Extract the [X, Y] coordinate from the center of the cell holding the provided text.  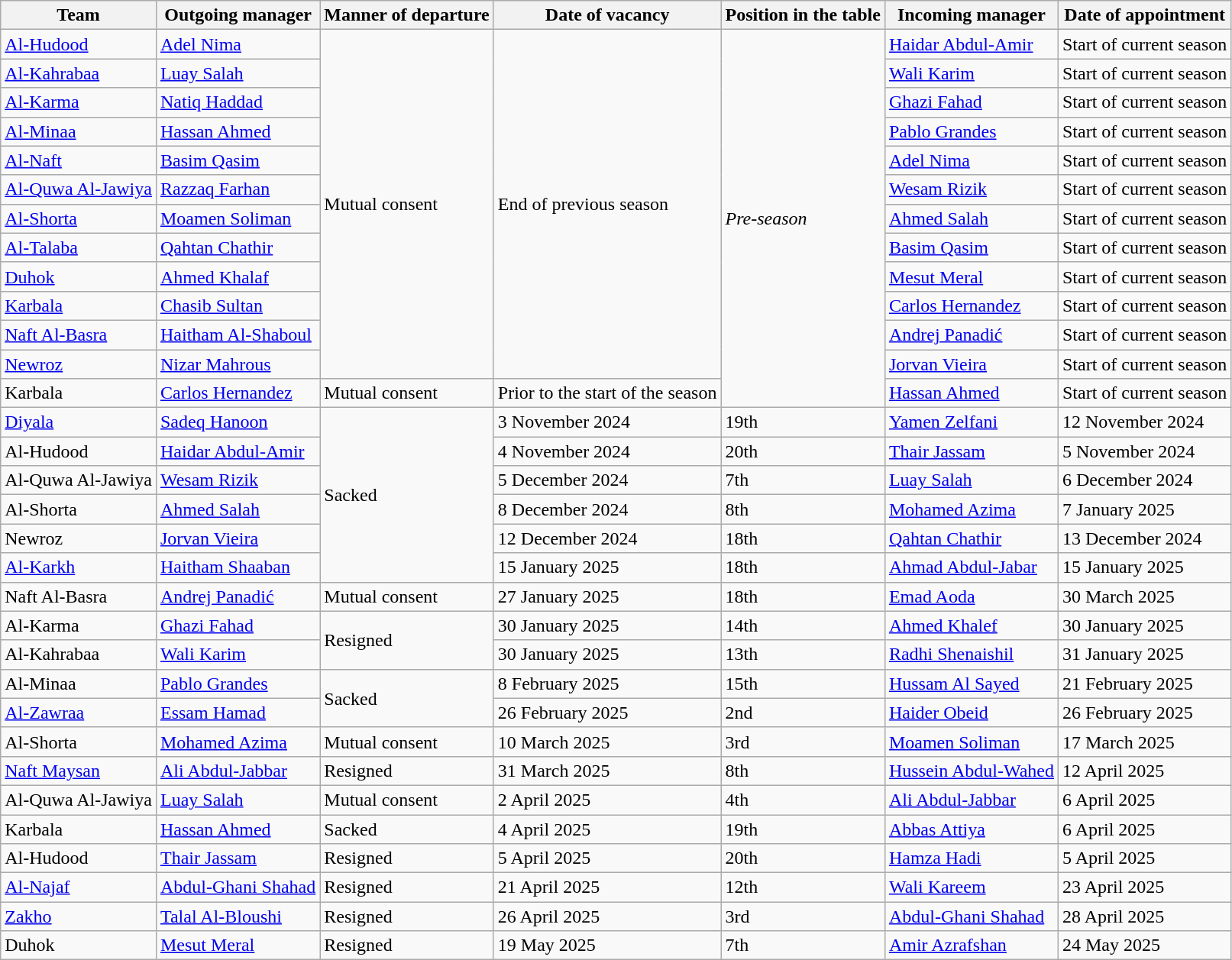
26 April 2025 [607, 916]
6 December 2024 [1144, 480]
Nizar Mahrous [238, 364]
14th [803, 625]
End of previous season [607, 205]
12 April 2025 [1144, 771]
3 November 2024 [607, 422]
Emad Aoda [972, 596]
Al-Najaf [79, 887]
30 March 2025 [1144, 596]
8 February 2025 [607, 684]
21 April 2025 [607, 887]
13 December 2024 [1144, 538]
Radhi Shenaishil [972, 655]
24 May 2025 [1144, 945]
Incoming manager [972, 15]
17 March 2025 [1144, 742]
12 November 2024 [1144, 422]
31 January 2025 [1144, 655]
Hamza Hadi [972, 858]
Zakho [79, 916]
Naft Maysan [79, 771]
Position in the table [803, 15]
Ahmed Khalef [972, 625]
5 December 2024 [607, 480]
Abbas Attiya [972, 829]
10 March 2025 [607, 742]
Natiq Haddad [238, 102]
Date of vacancy [607, 15]
Al-Zawraa [79, 713]
4 November 2024 [607, 451]
Date of appointment [1144, 15]
Hussein Abdul-Wahed [972, 771]
Essam Hamad [238, 713]
Haitham Al-Shaboul [238, 335]
12th [803, 887]
Chasib Sultan [238, 305]
Amir Azrafshan [972, 945]
Razzaq Farhan [238, 189]
13th [803, 655]
28 April 2025 [1144, 916]
Al-Karkh [79, 567]
15th [803, 684]
27 January 2025 [607, 596]
Ahmad Abdul-Jabar [972, 567]
31 March 2025 [607, 771]
Pre-season [803, 218]
Al-Talaba [79, 247]
5 November 2024 [1144, 451]
Manner of departure [406, 15]
4 April 2025 [607, 829]
4th [803, 800]
Al-Naft [79, 160]
2 April 2025 [607, 800]
Hussam Al Sayed [972, 684]
Wali Kareem [972, 887]
Outgoing manager [238, 15]
21 February 2025 [1144, 684]
2nd [803, 713]
Prior to the start of the season [607, 393]
23 April 2025 [1144, 887]
19 May 2025 [607, 945]
Yamen Zelfani [972, 422]
12 December 2024 [607, 538]
Ahmed Khalaf [238, 276]
Haider Obeid [972, 713]
7 January 2025 [1144, 509]
Talal Al-Bloushi [238, 916]
Sadeq Hanoon [238, 422]
8 December 2024 [607, 509]
Team [79, 15]
Haitham Shaaban [238, 567]
Diyala [79, 422]
